Extract the (x, y) coordinate from the center of the cell holding the provided text.  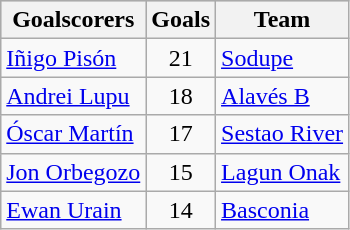
Ewan Urain (74, 210)
21 (181, 58)
18 (181, 96)
Goals (181, 20)
Goalscorers (74, 20)
Jon Orbegozo (74, 172)
Sodupe (282, 58)
Team (282, 20)
15 (181, 172)
Andrei Lupu (74, 96)
Lagun Onak (282, 172)
Basconia (282, 210)
14 (181, 210)
Iñigo Pisón (74, 58)
Sestao River (282, 134)
Alavés B (282, 96)
Óscar Martín (74, 134)
17 (181, 134)
